Return (x, y) of the center of cell containing provided text 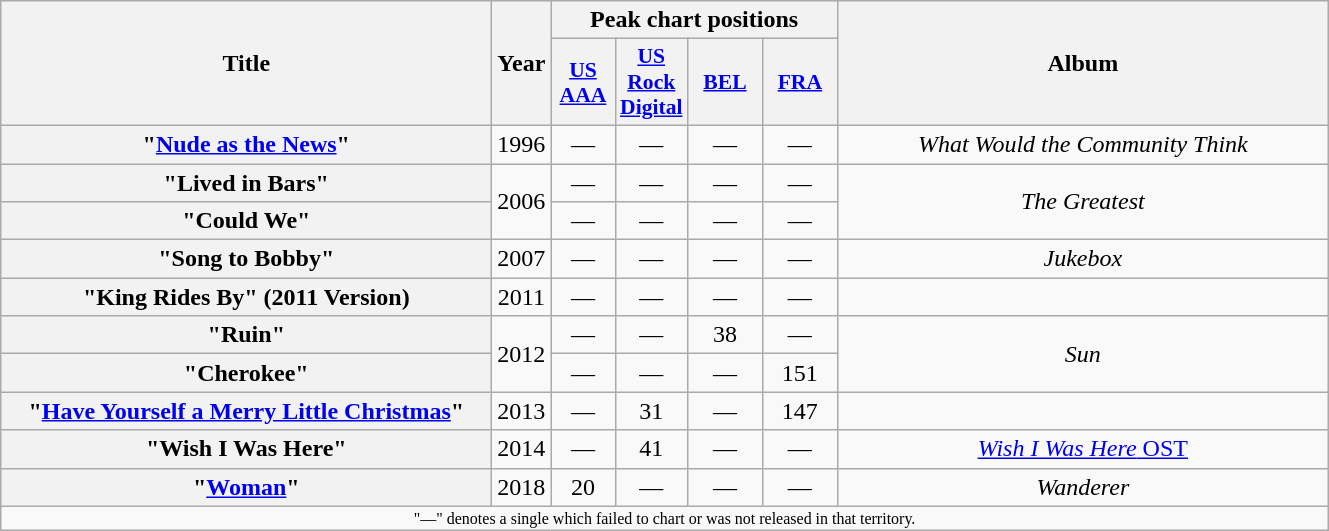
Jukebox (1082, 259)
"Song to Bobby" (246, 259)
38 (724, 335)
BEL (724, 82)
Title (246, 64)
USAAA (583, 82)
Year (522, 64)
20 (583, 487)
Peak chart positions (694, 20)
2006 (522, 202)
Wanderer (1082, 487)
2013 (522, 411)
1996 (522, 144)
"King Rides By" (2011 Version) (246, 297)
"Could We" (246, 221)
Sun (1082, 354)
FRA (800, 82)
2018 (522, 487)
41 (651, 449)
"Lived in Bars" (246, 183)
2007 (522, 259)
2011 (522, 297)
US Rock Digital (651, 82)
2012 (522, 354)
Album (1082, 64)
147 (800, 411)
"Nude as the News" (246, 144)
"Ruin" (246, 335)
Wish I Was Here OST (1082, 449)
"—" denotes a single which failed to chart or was not released in that territory. (665, 518)
"Woman" (246, 487)
"Wish I Was Here" (246, 449)
2014 (522, 449)
"Have Yourself a Merry Little Christmas" (246, 411)
151 (800, 373)
What Would the Community Think (1082, 144)
"Cherokee" (246, 373)
31 (651, 411)
The Greatest (1082, 202)
